Search for the cell housing the specified text and yield its [x, y] center coordinate. 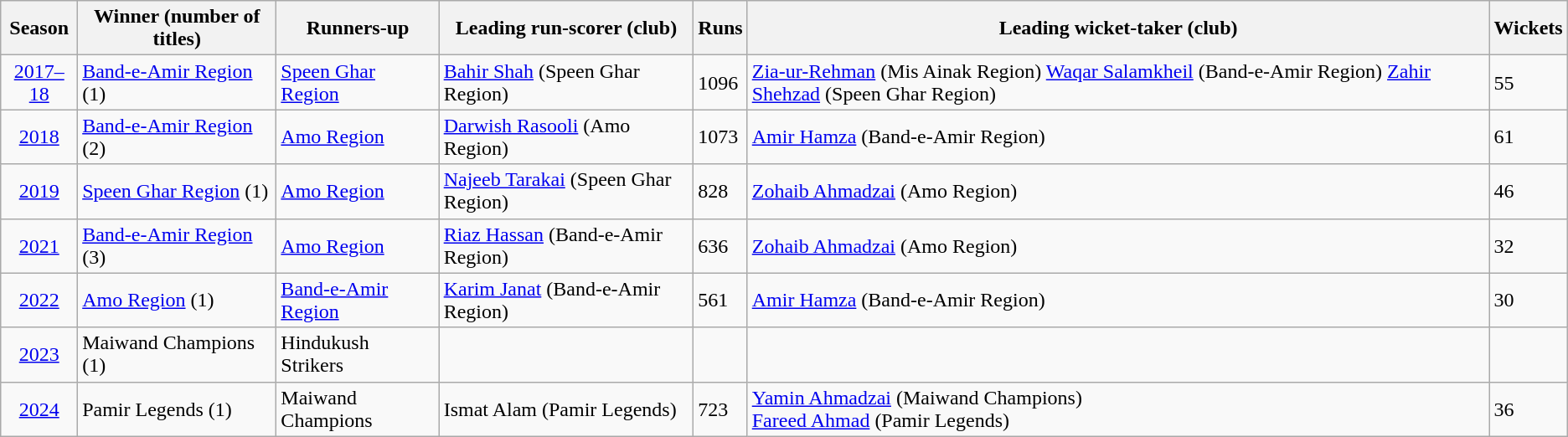
2024 [39, 409]
32 [1528, 246]
1073 [720, 137]
Speen Ghar Region (1) [178, 191]
2023 [39, 355]
Najeeb Tarakai (Speen Ghar Region) [566, 191]
723 [720, 409]
Speen Ghar Region [358, 82]
Leading run-scorer (club) [566, 28]
Yamin Ahmadzai (Maiwand Champions)Fareed Ahmad (Pamir Legends) [1118, 409]
Riaz Hassan (Band-e-Amir Region) [566, 246]
30 [1528, 300]
636 [720, 246]
2018 [39, 137]
Zia-ur-Rehman (Mis Ainak Region) Waqar Salamkheil (Band-e-Amir Region) Zahir Shehzad (Speen Ghar Region) [1118, 82]
61 [1528, 137]
Maiwand Champions (1) [178, 355]
Band-e-Amir Region (3) [178, 246]
Winner (number of titles) [178, 28]
Wickets [1528, 28]
Leading wicket-taker (club) [1118, 28]
2017–18 [39, 82]
2021 [39, 246]
2019 [39, 191]
561 [720, 300]
828 [720, 191]
Amo Region (1) [178, 300]
Runs [720, 28]
Band-e-Amir Region [358, 300]
Pamir Legends (1) [178, 409]
36 [1528, 409]
2022 [39, 300]
Runners-up [358, 28]
Band-e-Amir Region (1) [178, 82]
Band-e-Amir Region (2) [178, 137]
Karim Janat (Band-e-Amir Region) [566, 300]
Bahir Shah (Speen Ghar Region) [566, 82]
46 [1528, 191]
55 [1528, 82]
Hindukush Strikers [358, 355]
Maiwand Champions [358, 409]
Darwish Rasooli (Amo Region) [566, 137]
Ismat Alam (Pamir Legends) [566, 409]
1096 [720, 82]
Season [39, 28]
